Detect which cell encompasses the target text, then output its [X, Y] center coordinate. 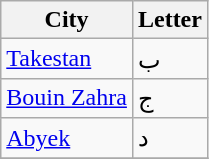
Abyek [67, 138]
City [67, 20]
ج [170, 98]
Takestan [67, 59]
Letter [170, 20]
ب [170, 59]
د [170, 138]
Bouin Zahra [67, 98]
